For the text-containing cell, return its midpoint in (x, y) coordinate format. 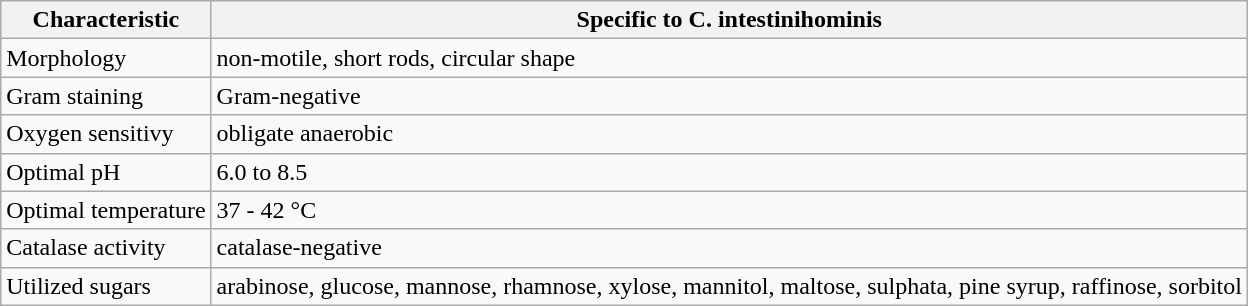
arabinose, glucose, mannose, rhamnose, xylose, mannitol, maltose, sulphata, pine syrup, raffinose, sorbitol (729, 286)
obligate anaerobic (729, 134)
Characteristic (106, 20)
Optimal pH (106, 172)
Utilized sugars (106, 286)
Catalase activity (106, 248)
Morphology (106, 58)
Optimal temperature (106, 210)
catalase-negative (729, 248)
non-motile, short rods, circular shape (729, 58)
37 - 42 °C (729, 210)
Specific to C. intestinihominis (729, 20)
Oxygen sensitivy (106, 134)
Gram staining (106, 96)
6.0 to 8.5 (729, 172)
Gram-negative (729, 96)
